Search for the cell housing the specified text and yield its (X, Y) center coordinate. 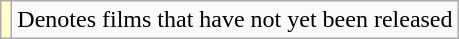
Denotes films that have not yet been released (235, 20)
